From the cell containing the given text, extract its center point as [x, y] coordinate. 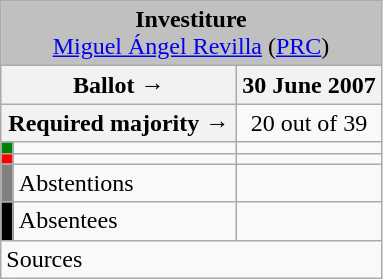
30 June 2007 [309, 85]
Absentees [125, 221]
Abstentions [125, 183]
InvestitureMiguel Ángel Revilla (PRC) [191, 34]
20 out of 39 [309, 123]
Sources [191, 259]
Required majority → [119, 123]
Ballot → [119, 85]
